From the cell containing the given text, extract its center point as [X, Y] coordinate. 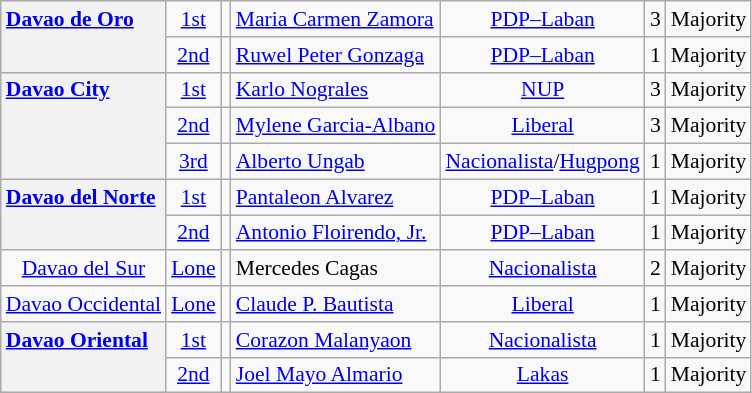
Davao Occidental [84, 304]
Corazon Malanyaon [336, 340]
Davao Oriental [84, 358]
Davao del Sur [84, 269]
Pantaleon Alvarez [336, 197]
Alberto Ungab [336, 162]
Nacionalista/Hugpong [542, 162]
Davao City [84, 126]
Mercedes Cagas [336, 269]
3rd [193, 162]
Claude P. Bautista [336, 304]
Antonio Floirendo, Jr. [336, 233]
Davao del Norte [84, 214]
NUP [542, 90]
Lakas [542, 375]
Maria Carmen Zamora [336, 19]
Ruwel Peter Gonzaga [336, 55]
Karlo Nograles [336, 90]
2 [656, 269]
Joel Mayo Almario [336, 375]
Davao de Oro [84, 36]
Mylene Garcia-Albano [336, 126]
